Provide the [x, y] coordinate of the cell's center where the given text is located.  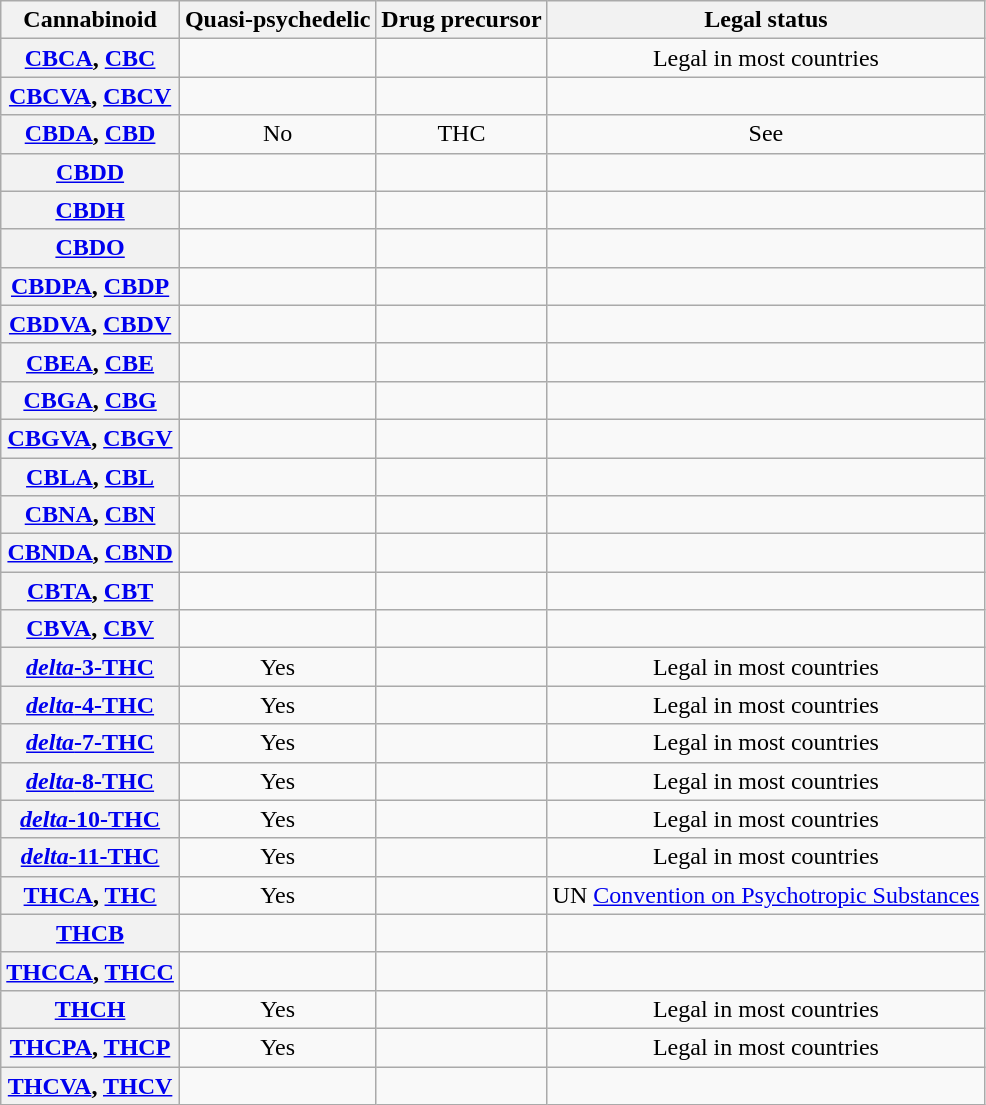
CBLA, CBL [90, 477]
delta-3-THC [90, 667]
THCCA, THCC [90, 971]
delta-4-THC [90, 705]
CBNA, CBN [90, 515]
delta-10-THC [90, 819]
Legal status [766, 20]
CBGA, CBG [90, 400]
See [766, 134]
CBDO [90, 248]
CBCVA, CBCV [90, 96]
delta-7-THC [90, 743]
CBCA, CBC [90, 58]
CBEA, CBE [90, 362]
CBDVA, CBDV [90, 324]
CBDD [90, 172]
CBGVA, CBGV [90, 438]
Quasi-psychedelic [277, 20]
THCVA, THCV [90, 1085]
THCPA, THCP [90, 1047]
CBDA, CBD [90, 134]
delta-8-THC [90, 781]
delta-11-THC [90, 857]
UN Convention on Psychotropic Substances [766, 895]
Cannabinoid [90, 20]
THCH [90, 1009]
CBNDA, CBND [90, 553]
CBVA, CBV [90, 629]
THCA, THC [90, 895]
CBDH [90, 210]
CBDPA, CBDP [90, 286]
No [277, 134]
THCB [90, 933]
THC [462, 134]
Drug precursor [462, 20]
CBTA, CBT [90, 591]
